For the text-containing cell, return its midpoint in [X, Y] coordinate format. 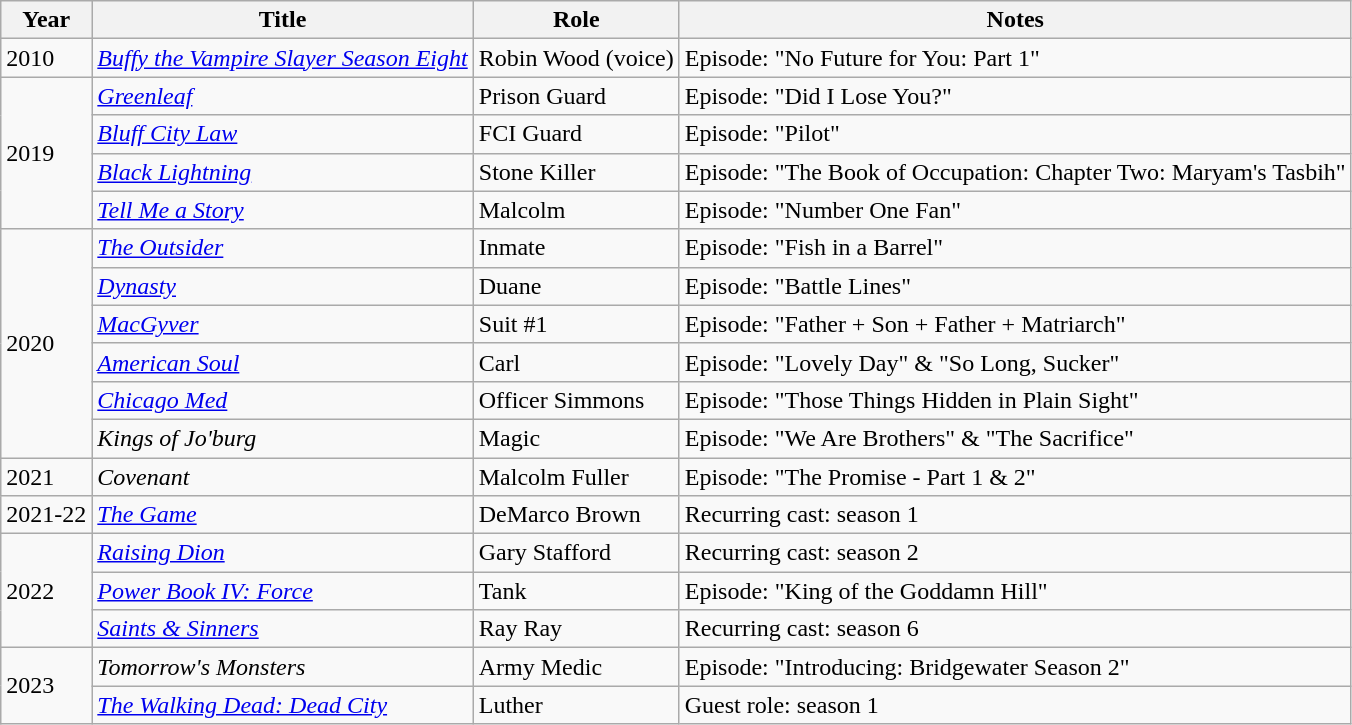
Magic [576, 438]
Episode: "The Promise - Part 1 & 2" [1015, 477]
2021 [46, 477]
2021-22 [46, 515]
Ray Ray [576, 629]
Malcolm [576, 210]
Stone Killer [576, 172]
DeMarco Brown [576, 515]
The Game [282, 515]
Kings of Jo'burg [282, 438]
Prison Guard [576, 96]
Recurring cast: season 6 [1015, 629]
Episode: "The Book of Occupation: Chapter Two: Maryam's Tasbih" [1015, 172]
Episode: "Those Things Hidden in Plain Sight" [1015, 400]
Episode: "Lovely Day" & "So Long, Sucker" [1015, 362]
Malcolm Fuller [576, 477]
The Outsider [282, 248]
Episode: "Number One Fan" [1015, 210]
Title [282, 20]
Gary Stafford [576, 553]
Saints & Sinners [282, 629]
The Walking Dead: Dead City [282, 705]
Episode: "No Future for You: Part 1" [1015, 58]
Episode: "Father + Son + Father + Matriarch" [1015, 324]
Inmate [576, 248]
2020 [46, 343]
FCI Guard [576, 134]
MacGyver [282, 324]
Luther [576, 705]
Dynasty [282, 286]
Episode: "Introducing: Bridgewater Season 2" [1015, 667]
2022 [46, 591]
Robin Wood (voice) [576, 58]
Officer Simmons [576, 400]
Guest role: season 1 [1015, 705]
American Soul [282, 362]
Episode: "Fish in a Barrel" [1015, 248]
Duane [576, 286]
Episode: "King of the Goddamn Hill" [1015, 591]
Year [46, 20]
Episode: "Pilot" [1015, 134]
Role [576, 20]
Recurring cast: season 1 [1015, 515]
Covenant [282, 477]
2019 [46, 153]
Chicago Med [282, 400]
Episode: "Did I Lose You?" [1015, 96]
Tomorrow's Monsters [282, 667]
2023 [46, 686]
Suit #1 [576, 324]
Notes [1015, 20]
Army Medic [576, 667]
Greenleaf [282, 96]
Black Lightning [282, 172]
2010 [46, 58]
Power Book IV: Force [282, 591]
Episode: "Battle Lines" [1015, 286]
Buffy the Vampire Slayer Season Eight [282, 58]
Carl [576, 362]
Episode: "We Are Brothers" & "The Sacrifice" [1015, 438]
Recurring cast: season 2 [1015, 553]
Tell Me a Story [282, 210]
Raising Dion [282, 553]
Tank [576, 591]
Bluff City Law [282, 134]
